Detect which cell encompasses the target text, then output its [x, y] center coordinate. 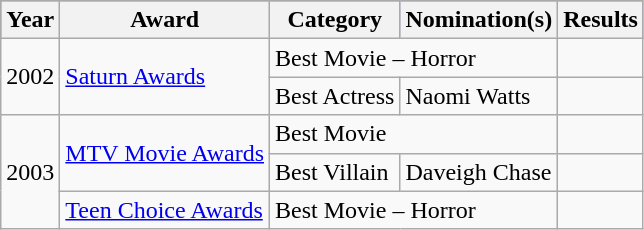
MTV Movie Awards [165, 153]
Daveigh Chase [479, 172]
Teen Choice Awards [165, 210]
Results [601, 20]
2002 [30, 77]
Year [30, 20]
Naomi Watts [479, 96]
Saturn Awards [165, 77]
Best Movie [414, 134]
2003 [30, 172]
Award [165, 20]
Nomination(s) [479, 20]
Best Actress [335, 96]
Category [335, 20]
Best Villain [335, 172]
